Extract the [X, Y] coordinate from the center of the cell holding the provided text.  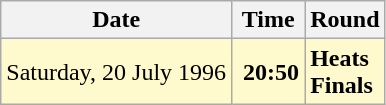
Saturday, 20 July 1996 [116, 72]
Round [345, 20]
Time [268, 20]
20:50 [268, 72]
HeatsFinals [345, 72]
Date [116, 20]
